Identify which cell holds the provided text, then report its (X, Y) central coordinate. 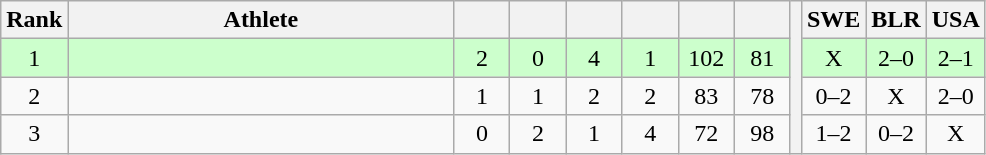
78 (762, 96)
83 (706, 96)
SWE (833, 20)
Rank (34, 20)
102 (706, 58)
98 (762, 134)
BLR (896, 20)
USA (956, 20)
3 (34, 134)
Athlete (261, 20)
2–1 (956, 58)
1–2 (833, 134)
81 (762, 58)
72 (706, 134)
